Return [x, y] of the center of cell containing provided text 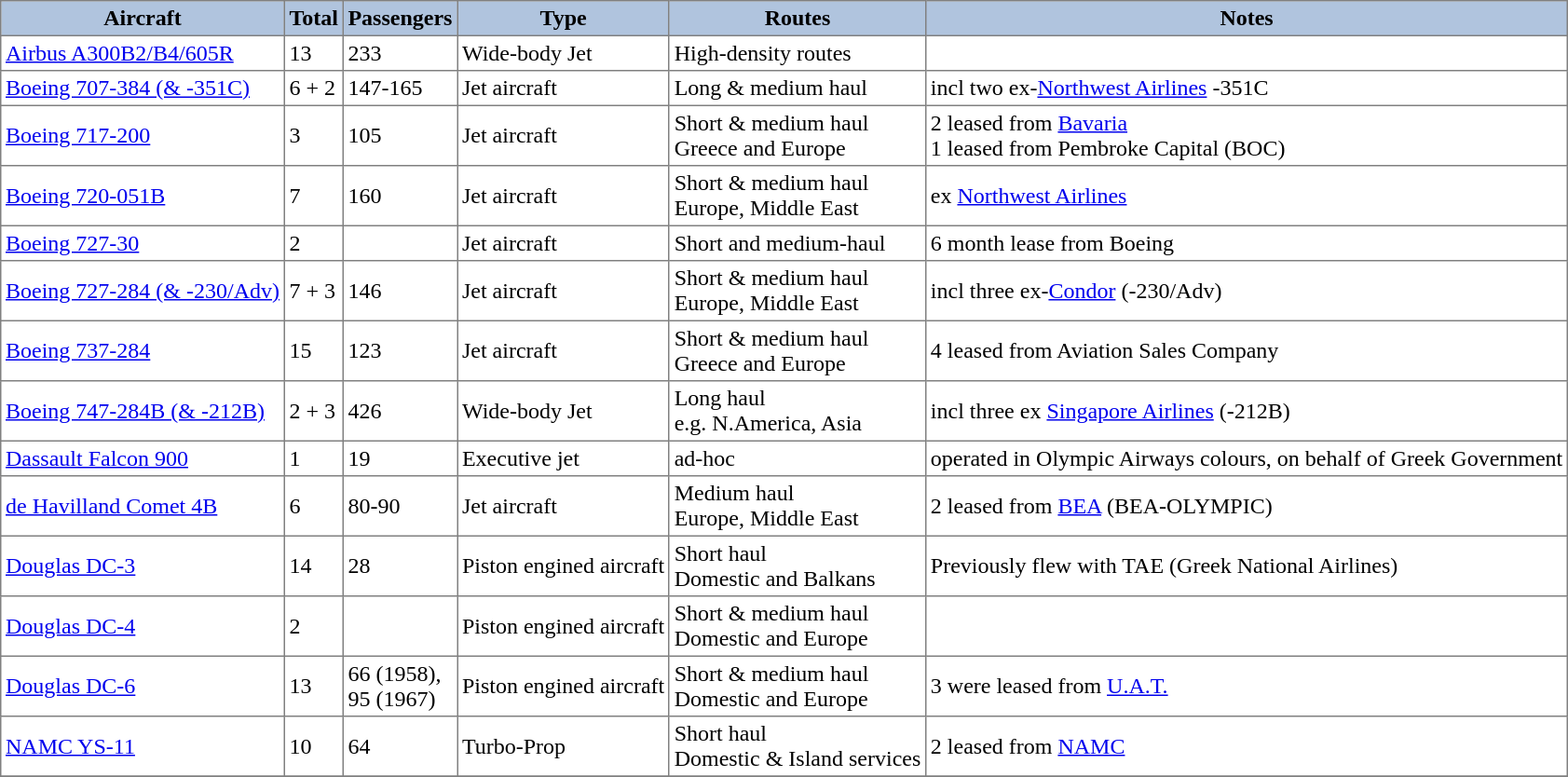
7 + 3 [313, 291]
Aircraft [143, 19]
15 [313, 350]
Short haulDomestic & Island services [798, 746]
2 + 3 [313, 411]
160 [400, 196]
Boeing 747-284B (& -212B) [143, 411]
incl three ex Singapore Airlines (-212B) [1247, 411]
233 [400, 53]
7 [313, 196]
NAMC YS-11 [143, 746]
Long & medium haul [798, 89]
3 were leased from U.A.T. [1247, 686]
Executive jet [564, 458]
1 [313, 458]
Short and medium-haul [798, 243]
105 [400, 135]
Turbo-Prop [564, 746]
6 + 2 [313, 89]
Boeing 727-284 (& -230/Adv) [143, 291]
Previously flew with TAE (Greek National Airlines) [1247, 566]
Douglas DC-6 [143, 686]
Long haule.g. N.America, Asia [798, 411]
146 [400, 291]
Airbus A300B2/B4/605R [143, 53]
Notes [1247, 19]
de Havilland Comet 4B [143, 506]
2 leased from BEA (BEA-OLYMPIC) [1247, 506]
4 leased from Aviation Sales Company [1247, 350]
64 [400, 746]
Short haulDomestic and Balkans [798, 566]
6 month lease from Boeing [1247, 243]
Boeing 717-200 [143, 135]
Boeing 720-051B [143, 196]
Dassault Falcon 900 [143, 458]
2 leased from NAMC [1247, 746]
19 [400, 458]
3 [313, 135]
123 [400, 350]
Douglas DC-4 [143, 626]
Douglas DC-3 [143, 566]
Routes [798, 19]
Medium haulEurope, Middle East [798, 506]
Total [313, 19]
Boeing 737-284 [143, 350]
6 [313, 506]
10 [313, 746]
2 leased from Bavaria1 leased from Pembroke Capital (BOC) [1247, 135]
66 (1958),95 (1967) [400, 686]
Boeing 727-30 [143, 243]
147-165 [400, 89]
28 [400, 566]
incl three ex-Condor (-230/Adv) [1247, 291]
ex Northwest Airlines [1247, 196]
426 [400, 411]
Passengers [400, 19]
80-90 [400, 506]
Type [564, 19]
High-density routes [798, 53]
14 [313, 566]
Boeing 707-384 (& -351C) [143, 89]
ad-hoc [798, 458]
incl two ex-Northwest Airlines -351C [1247, 89]
operated in Olympic Airways colours, on behalf of Greek Government [1247, 458]
